Pinpoint the cell where the given text exists, returning its (X, Y) midpoint coordinate. 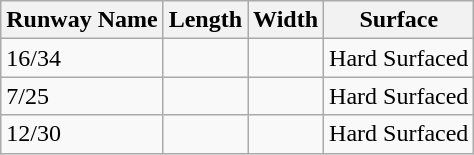
Surface (399, 20)
Width (286, 20)
Runway Name (82, 20)
7/25 (82, 96)
16/34 (82, 58)
12/30 (82, 134)
Length (205, 20)
